Scan for the cell matching the given text and deliver its [x, y] coordinate at center. 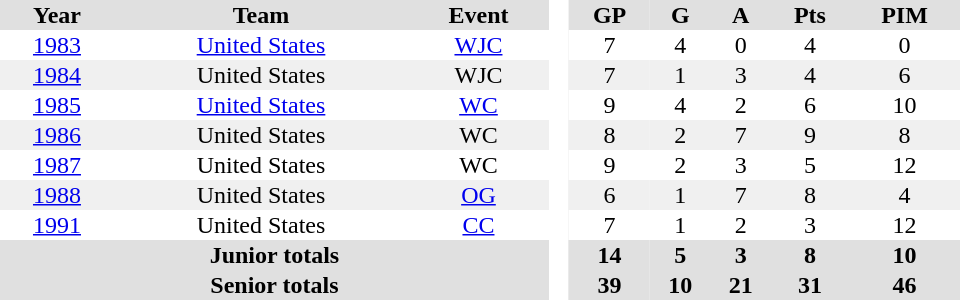
39 [610, 285]
1985 [57, 105]
Junior totals [274, 255]
A [740, 15]
31 [810, 285]
14 [610, 255]
Event [478, 15]
1983 [57, 45]
CC [478, 225]
1987 [57, 165]
46 [904, 285]
1986 [57, 135]
G [680, 15]
PIM [904, 15]
1984 [57, 75]
Senior totals [274, 285]
OG [478, 195]
21 [740, 285]
1988 [57, 195]
1991 [57, 225]
Team [261, 15]
Pts [810, 15]
Year [57, 15]
GP [610, 15]
